Find where the given text appears and provide that cell's center as [X, Y] coordinate. 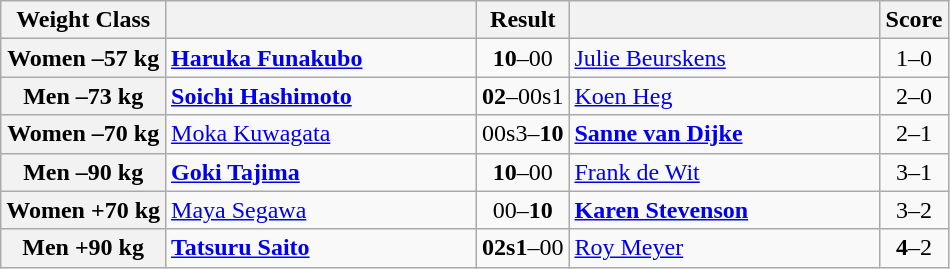
Men +90 kg [84, 248]
Karen Stevenson [724, 210]
Soichi Hashimoto [322, 96]
4–2 [914, 248]
1–0 [914, 58]
Haruka Funakubo [322, 58]
3–2 [914, 210]
Women +70 kg [84, 210]
Maya Segawa [322, 210]
00–10 [523, 210]
Women –57 kg [84, 58]
Koen Heg [724, 96]
Goki Tajima [322, 172]
2–1 [914, 134]
2–0 [914, 96]
Sanne van Dijke [724, 134]
Result [523, 20]
02s1–00 [523, 248]
Roy Meyer [724, 248]
Men –73 kg [84, 96]
Julie Beurskens [724, 58]
02–00s1 [523, 96]
Score [914, 20]
Women –70 kg [84, 134]
3–1 [914, 172]
Men –90 kg [84, 172]
Moka Kuwagata [322, 134]
Weight Class [84, 20]
00s3–10 [523, 134]
Frank de Wit [724, 172]
Tatsuru Saito [322, 248]
